Determine the (x, y) coordinate at the center of the cell enclosing the given text.  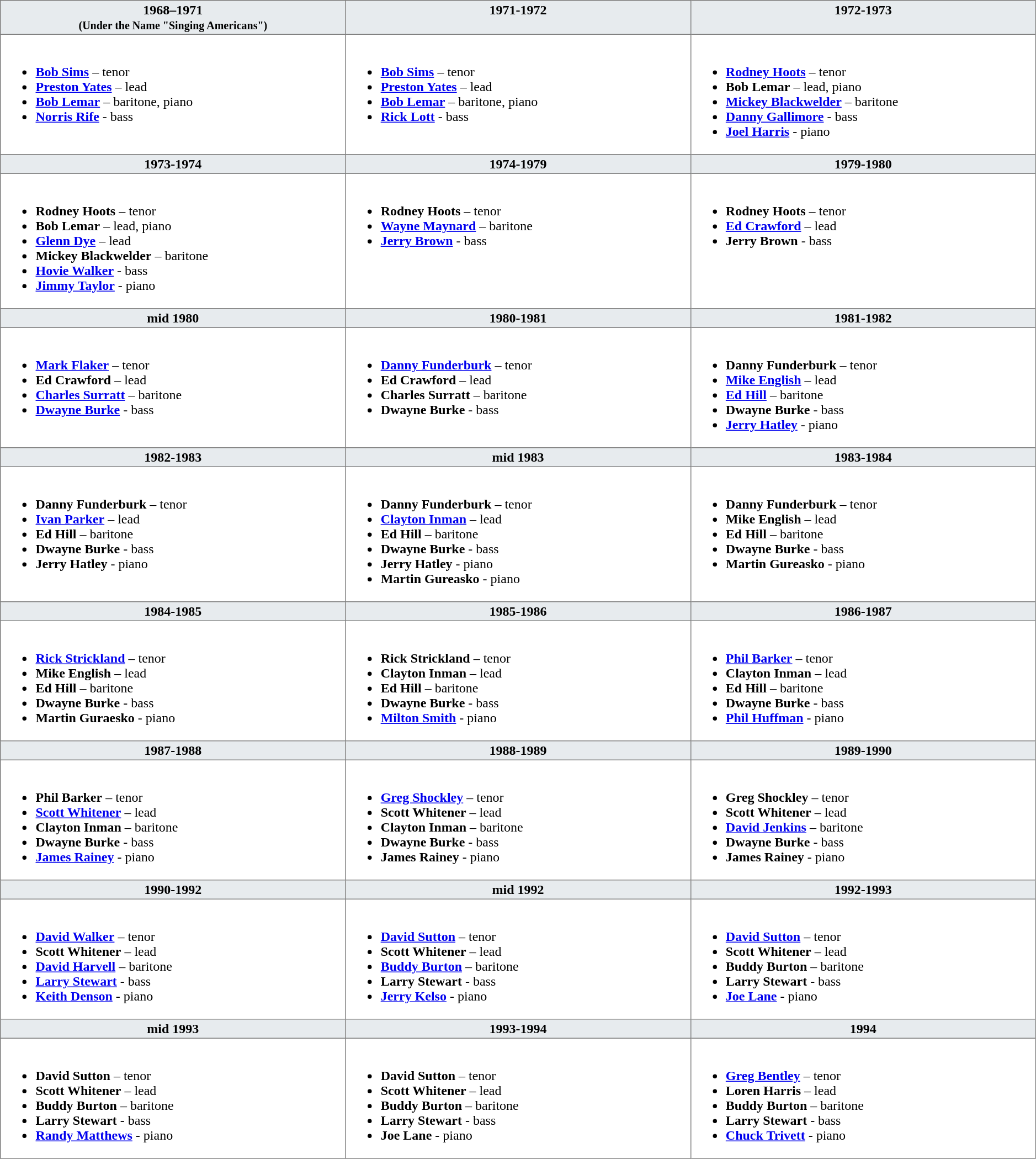
Rodney Hoots – tenorBob Lemar – lead, pianoMickey Blackwelder – baritoneDanny Gallimore - bassJoel Harris - piano (863, 94)
Danny Funderburk – tenorEd Crawford – leadCharles Surratt – baritoneDwayne Burke - bass (518, 388)
Phil Barker – tenorClayton Inman – leadEd Hill – baritoneDwayne Burke - bassPhil Huffman - piano (863, 681)
1985-1986 (518, 611)
Mark Flaker – tenorEd Crawford – leadCharles Surratt – baritoneDwayne Burke - bass (173, 388)
Danny Funderburk – tenorMike English – leadEd Hill – baritoneDwayne Burke - bassJerry Hatley - piano (863, 388)
Danny Funderburk – tenorMike English – leadEd Hill – baritoneDwayne Burke - bassMartin Gureasko - piano (863, 534)
1988-1989 (518, 750)
1981-1982 (863, 318)
Bob Sims – tenorPreston Yates – leadBob Lemar – baritone, pianoRick Lott - bass (518, 94)
mid 1983 (518, 457)
Rodney Hoots – tenorBob Lemar – lead, pianoGlenn Dye – leadMickey Blackwelder – baritoneHovie Walker - bassJimmy Taylor - piano (173, 241)
Rick Strickland – tenorMike English – leadEd Hill – baritoneDwayne Burke - bassMartin Guraesko - piano (173, 681)
1990-1992 (173, 890)
Rodney Hoots – tenorEd Crawford – leadJerry Brown - bass (863, 241)
1968–1971(Under the Name "Singing Americans") (173, 18)
1973-1974 (173, 164)
mid 1980 (173, 318)
1980-1981 (518, 318)
1974-1979 (518, 164)
David Walker – tenorScott Whitener – leadDavid Harvell – baritoneLarry Stewart - bassKeith Denson - piano (173, 959)
Greg Bentley – tenorLoren Harris – leadBuddy Burton – baritoneLarry Stewart - bassChuck Trivett - piano (863, 1098)
1993-1994 (518, 1029)
Bob Sims – tenorPreston Yates – leadBob Lemar – baritone, pianoNorris Rife - bass (173, 94)
1994 (863, 1029)
David Sutton – tenorScott Whitener – leadBuddy Burton – baritoneLarry Stewart - bassRandy Matthews - piano (173, 1098)
Greg Shockley – tenorScott Whitener – leadDavid Jenkins – baritoneDwayne Burke - bassJames Rainey - piano (863, 820)
1986-1987 (863, 611)
1989-1990 (863, 750)
1984-1985 (173, 611)
1972-1973 (863, 18)
1971-1972 (518, 18)
1992-1993 (863, 890)
1982-1983 (173, 457)
1983-1984 (863, 457)
1979-1980 (863, 164)
Danny Funderburk – tenorIvan Parker – leadEd Hill – baritoneDwayne Burke - bassJerry Hatley - piano (173, 534)
Danny Funderburk – tenorClayton Inman – leadEd Hill – baritoneDwayne Burke - bassJerry Hatley - pianoMartin Gureasko - piano (518, 534)
Greg Shockley – tenorScott Whitener – leadClayton Inman – baritoneDwayne Burke - bassJames Rainey - piano (518, 820)
Rick Strickland – tenorClayton Inman – leadEd Hill – baritoneDwayne Burke - bassMilton Smith - piano (518, 681)
Rodney Hoots – tenorWayne Maynard – baritoneJerry Brown - bass (518, 241)
David Sutton – tenorScott Whitener – leadBuddy Burton – baritoneLarry Stewart - bassJerry Kelso - piano (518, 959)
1987-1988 (173, 750)
mid 1993 (173, 1029)
mid 1992 (518, 890)
Phil Barker – tenorScott Whitener – leadClayton Inman – baritoneDwayne Burke - bassJames Rainey - piano (173, 820)
